Scan for the cell matching the given text and deliver its (x, y) coordinate at center. 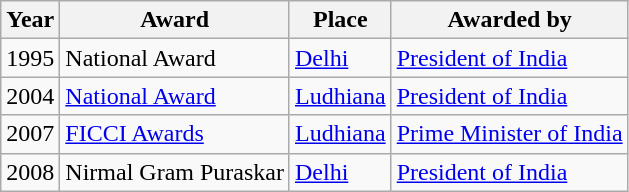
1995 (30, 58)
Awarded by (510, 20)
2007 (30, 134)
Year (30, 20)
2004 (30, 96)
Prime Minister of India (510, 134)
Nirmal Gram Puraskar (175, 172)
Award (175, 20)
FICCI Awards (175, 134)
Place (340, 20)
2008 (30, 172)
